Identify which cell holds the provided text, then report its (x, y) central coordinate. 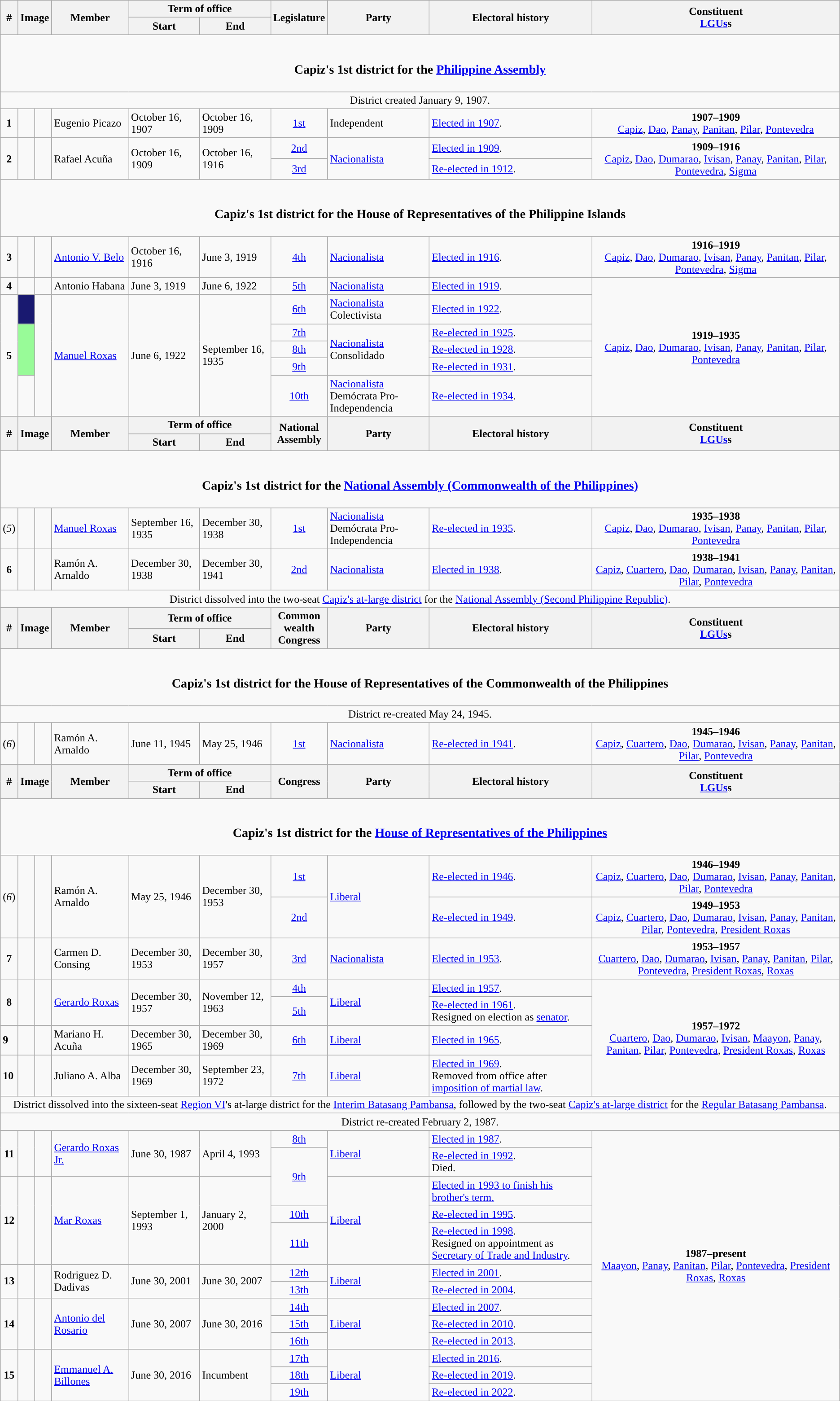
Re-elected in 1928. (511, 350)
District created January 9, 1907. (420, 100)
15th (299, 1324)
3 (9, 257)
8 (9, 1003)
Antonio Habana (90, 286)
Elected in 1916. (511, 257)
17th (299, 1358)
Re-elected in 1946. (511, 876)
Antonio V. Belo (90, 257)
Gerardo Roxas (90, 1003)
1949–1953Capiz, Cuartero, Dao, Dumarao, Ivisan, Panay, Panitan, Pilar, Pontevedra, President Roxas (716, 917)
1953–1957Cuartero, Dao, Dumarao, Ivisan, Panay, Panitan, Pilar, Pontevedra, President Roxas, Roxas (716, 959)
Elected in 1907. (511, 123)
15 (9, 1375)
1919–1935Capiz, Dao, Dumarao, Ivisan, Panay, Panitan, Pilar, Pontevedra (716, 347)
Congress (299, 781)
Elected in 1909. (511, 148)
September 1, 1993 (164, 1221)
11 (9, 1153)
2 (9, 158)
Elected in 2016. (511, 1358)
Re-elected in 1995. (511, 1214)
NacionalistaConsolidado (379, 350)
Rodriguez D. Dadivas (90, 1281)
Juliano A. Alba (90, 1076)
Re-elected in 1934. (511, 396)
District dissolved into the two-seat Capiz's at-large district for the National Assembly (Second Philippine Republic). (420, 599)
13th (299, 1290)
12th (299, 1273)
Antonio del Rosario (90, 1324)
5 (9, 355)
Legislature (299, 18)
June 30, 1987 (164, 1153)
Re-elected in 1935. (511, 528)
Capiz's 1st district for the House of Representatives of the Commonwealth of the Philippines (420, 678)
1916–1919Capiz, Dao, Dumarao, Ivisan, Panay, Panitan, Pilar, Pontevedra, Sigma (716, 257)
November 12, 1963 (235, 1003)
Re-elected in 1941. (511, 744)
Mar Roxas (90, 1221)
Eugenio Picazo (90, 123)
NacionalistaColectivista (379, 310)
Re-elected in 1998.Resigned on appointment as Secretary of Trade and Industry. (511, 1243)
1945–1946Capiz, Cuartero, Dao, Dumarao, Ivisan, Panay, Panitan, Pilar, Pontevedra (716, 744)
1 (9, 123)
Re-elected in 2013. (511, 1341)
Mariano H. Acuña (90, 1040)
January 2, 2000 (235, 1221)
Re-elected in 1992.Died. (511, 1162)
Re-elected in 2010. (511, 1324)
October 16, 1907 (164, 123)
1938–1941Capiz, Cuartero, Dao, Dumarao, Ivisan, Panay, Panitan, Pilar, Pontevedra (716, 569)
Elected in 1957. (511, 988)
Re-elected in 2004. (511, 1290)
Re-elected in 2019. (511, 1375)
June 30, 2001 (164, 1281)
December 30, 1965 (164, 1040)
7 (9, 959)
Elected in 1969.Removed from office after imposition of martial law. (511, 1076)
CommonwealthCongress (299, 628)
1957–1972Cuartero, Dao, Dumarao, Ivisan, Maayon, Panay, Panitan, Pilar, Pontevedra, President Roxas, Roxas (716, 1038)
Elected in 1993 to finish his brother's term. (511, 1191)
Re-elected in 1925. (511, 333)
1946–1949Capiz, Cuartero, Dao, Dumarao, Ivisan, Panay, Panitan, Pilar, Pontevedra (716, 876)
19th (299, 1392)
District re-created February 2, 1987. (420, 1122)
Re-elected in 1949. (511, 917)
Elected in 1987. (511, 1139)
Elected in 1919. (511, 286)
Elected in 1965. (511, 1040)
Emmanuel A. Billones (90, 1375)
Capiz's 1st district for the House of Representatives of the Philippines (420, 827)
11th (299, 1243)
13 (9, 1281)
16th (299, 1341)
6 (9, 569)
Elected in 1953. (511, 959)
Elected in 1938. (511, 569)
September 23, 1972 (235, 1076)
1987–presentMaayon, Panay, Panitan, Pilar, Pontevedra, President Roxas, Roxas (716, 1265)
14th (299, 1307)
Gerardo Roxas Jr. (90, 1153)
Capiz's 1st district for the National Assembly (Commonwealth of the Philippines) (420, 479)
Elected in 2001. (511, 1273)
Independent (379, 123)
Elected in 1922. (511, 310)
Elected in 2007. (511, 1307)
Re-elected in 1931. (511, 367)
1935–1938Capiz, Dao, Dumarao, Ivisan, Panay, Panitan, Pilar, Pontevedra (716, 528)
(5) (9, 528)
April 4, 1993 (235, 1153)
9 (9, 1040)
Re-elected in 1912. (511, 169)
Re-elected in 1961.Resigned on election as senator. (511, 1011)
1907–1909Capiz, Dao, Panay, Panitan, Pilar, Pontevedra (716, 123)
Capiz's 1st district for the House of Representatives of the Philippine Islands (420, 207)
NationalAssembly (299, 433)
June 11, 1945 (164, 744)
December 30, 1941 (235, 569)
Rafael Acuña (90, 158)
1909–1916Capiz, Dao, Dumarao, Ivisan, Panay, Panitan, Pilar, Pontevedra, Sigma (716, 158)
12 (9, 1221)
4 (9, 286)
Capiz's 1st district for the Philippine Assembly (420, 63)
Incumbent (235, 1375)
10 (9, 1076)
18th (299, 1375)
14 (9, 1324)
District re-created May 24, 1945. (420, 714)
Carmen D. Consing (90, 959)
Re-elected in 2022. (511, 1392)
